Pinpoint the cell where the given text exists, returning its [x, y] midpoint coordinate. 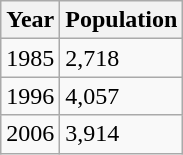
4,057 [122, 96]
2,718 [122, 58]
3,914 [122, 134]
2006 [30, 134]
1996 [30, 96]
Population [122, 20]
Year [30, 20]
1985 [30, 58]
